Detect which cell encompasses the target text, then output its (X, Y) center coordinate. 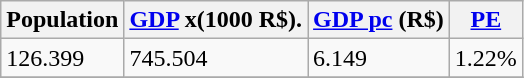
PE (486, 20)
GDP x(1000 R$). (216, 20)
126.399 (62, 58)
6.149 (379, 58)
GDP pc (R$) (379, 20)
Population (62, 20)
1.22% (486, 58)
745.504 (216, 58)
